Scan for the cell matching the given text and deliver its (x, y) coordinate at center. 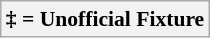
‡ = Unofficial Fixture (105, 19)
